Output the (X, Y) coordinate of the center of the cell containing the given text.  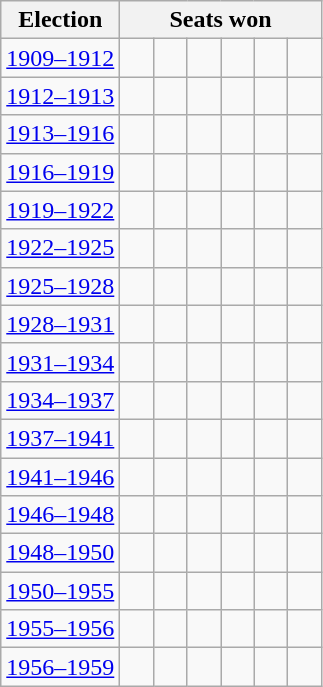
1956–1959 (60, 667)
1919–1922 (60, 210)
1928–1931 (60, 324)
Seats won (220, 20)
1931–1934 (60, 362)
1913–1916 (60, 134)
1922–1925 (60, 248)
1955–1956 (60, 629)
Election (60, 20)
1937–1941 (60, 438)
1941–1946 (60, 477)
1950–1955 (60, 591)
1916–1919 (60, 172)
1934–1937 (60, 400)
1948–1950 (60, 553)
1912–1913 (60, 96)
1925–1928 (60, 286)
1946–1948 (60, 515)
1909–1912 (60, 58)
